For the text-containing cell, return its midpoint in (X, Y) coordinate format. 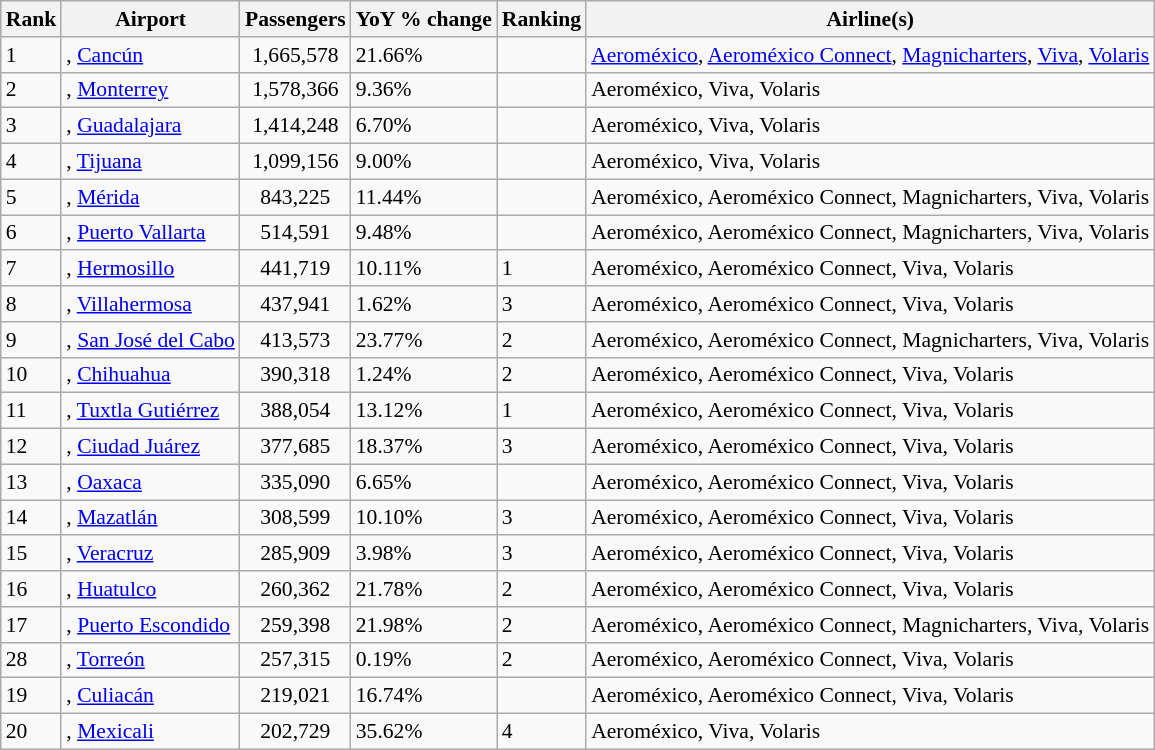
441,719 (296, 269)
5 (32, 197)
, Chihuahua (150, 375)
9 (32, 340)
13.12% (424, 411)
, Guadalajara (150, 126)
260,362 (296, 589)
9.00% (424, 162)
9.36% (424, 90)
8 (32, 304)
1,578,366 (296, 90)
6.65% (424, 482)
10.10% (424, 518)
, Torreón (150, 660)
, Mazatlán (150, 518)
388,054 (296, 411)
Rank (32, 19)
0.19% (424, 660)
Ranking (542, 19)
21.98% (424, 625)
259,398 (296, 625)
19 (32, 696)
, Hermosillo (150, 269)
, Veracruz (150, 554)
, Monterrey (150, 90)
YoY % change (424, 19)
10.11% (424, 269)
219,021 (296, 696)
377,685 (296, 447)
, Cancún (150, 55)
35.62% (424, 732)
28 (32, 660)
, Mérida (150, 197)
257,315 (296, 660)
843,225 (296, 197)
, Oaxaca (150, 482)
Airline(s) (870, 19)
, Tijuana (150, 162)
, Huatulco (150, 589)
3.98% (424, 554)
1,665,578 (296, 55)
23.77% (424, 340)
, Tuxtla Gutiérrez (150, 411)
9.48% (424, 233)
413,573 (296, 340)
308,599 (296, 518)
18.37% (424, 447)
7 (32, 269)
6 (32, 233)
16 (32, 589)
514,591 (296, 233)
285,909 (296, 554)
15 (32, 554)
1,099,156 (296, 162)
, Ciudad Juárez (150, 447)
14 (32, 518)
, Puerto Vallarta (150, 233)
, Culiacán (150, 696)
11 (32, 411)
1,414,248 (296, 126)
437,941 (296, 304)
Passengers (296, 19)
, Mexicali (150, 732)
20 (32, 732)
1.62% (424, 304)
335,090 (296, 482)
17 (32, 625)
202,729 (296, 732)
, Puerto Escondido (150, 625)
10 (32, 375)
13 (32, 482)
21.66% (424, 55)
, Villahermosa (150, 304)
16.74% (424, 696)
11.44% (424, 197)
1.24% (424, 375)
390,318 (296, 375)
6.70% (424, 126)
Airport (150, 19)
21.78% (424, 589)
12 (32, 447)
, San José del Cabo (150, 340)
